Identify which cell holds the provided text, then report its (X, Y) central coordinate. 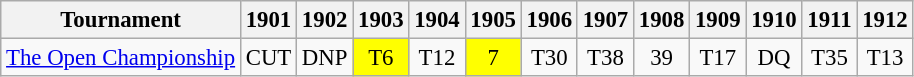
T6 (381, 58)
T13 (885, 58)
T38 (605, 58)
The Open Championship (121, 58)
1904 (437, 20)
1909 (718, 20)
1908 (662, 20)
1902 (325, 20)
T17 (718, 58)
Tournament (121, 20)
1907 (605, 20)
DNP (325, 58)
CUT (268, 58)
1910 (774, 20)
7 (493, 58)
T12 (437, 58)
1912 (885, 20)
T30 (549, 58)
1905 (493, 20)
1901 (268, 20)
DQ (774, 58)
1903 (381, 20)
1911 (830, 20)
39 (662, 58)
T35 (830, 58)
1906 (549, 20)
